Pinpoint the cell where the given text exists, returning its (x, y) midpoint coordinate. 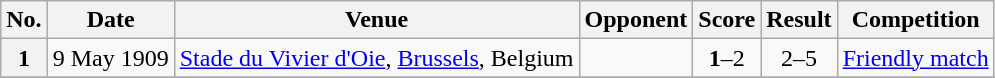
Friendly match (916, 58)
Opponent (636, 20)
Date (110, 20)
1–2 (727, 58)
2–5 (799, 58)
Stade du Vivier d'Oie, Brussels, Belgium (376, 58)
Competition (916, 20)
Score (727, 20)
1 (24, 58)
No. (24, 20)
Result (799, 20)
Venue (376, 20)
9 May 1909 (110, 58)
